From the cell containing the given text, extract its center point as [X, Y] coordinate. 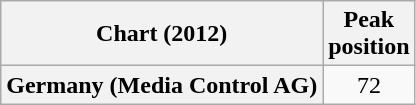
Chart (2012) [162, 34]
Peakposition [369, 34]
72 [369, 85]
Germany (Media Control AG) [162, 85]
